Determine the (x, y) coordinate at the center of the cell enclosing the given text.  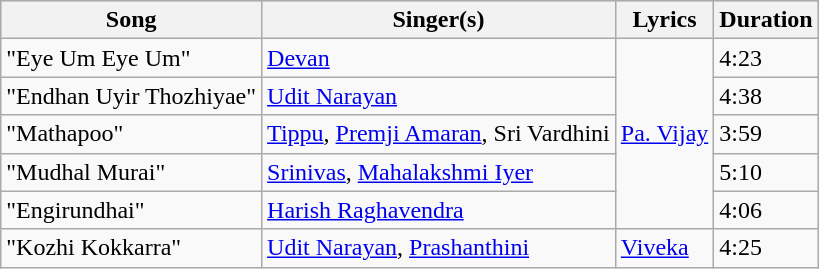
Viveka (664, 248)
4:25 (766, 248)
Udit Narayan (439, 96)
Song (132, 20)
Duration (766, 20)
Singer(s) (439, 20)
"Mudhal Murai" (132, 172)
"Mathapoo" (132, 134)
"Endhan Uyir Thozhiyae" (132, 96)
"Eye Um Eye Um" (132, 58)
Pa. Vijay (664, 134)
Devan (439, 58)
Harish Raghavendra (439, 210)
Srinivas, Mahalakshmi Iyer (439, 172)
5:10 (766, 172)
3:59 (766, 134)
4:23 (766, 58)
4:38 (766, 96)
"Engirundhai" (132, 210)
"Kozhi Kokkarra" (132, 248)
Udit Narayan, Prashanthini (439, 248)
4:06 (766, 210)
Tippu, Premji Amaran, Sri Vardhini (439, 134)
Lyrics (664, 20)
